Detect which cell encompasses the target text, then output its (x, y) center coordinate. 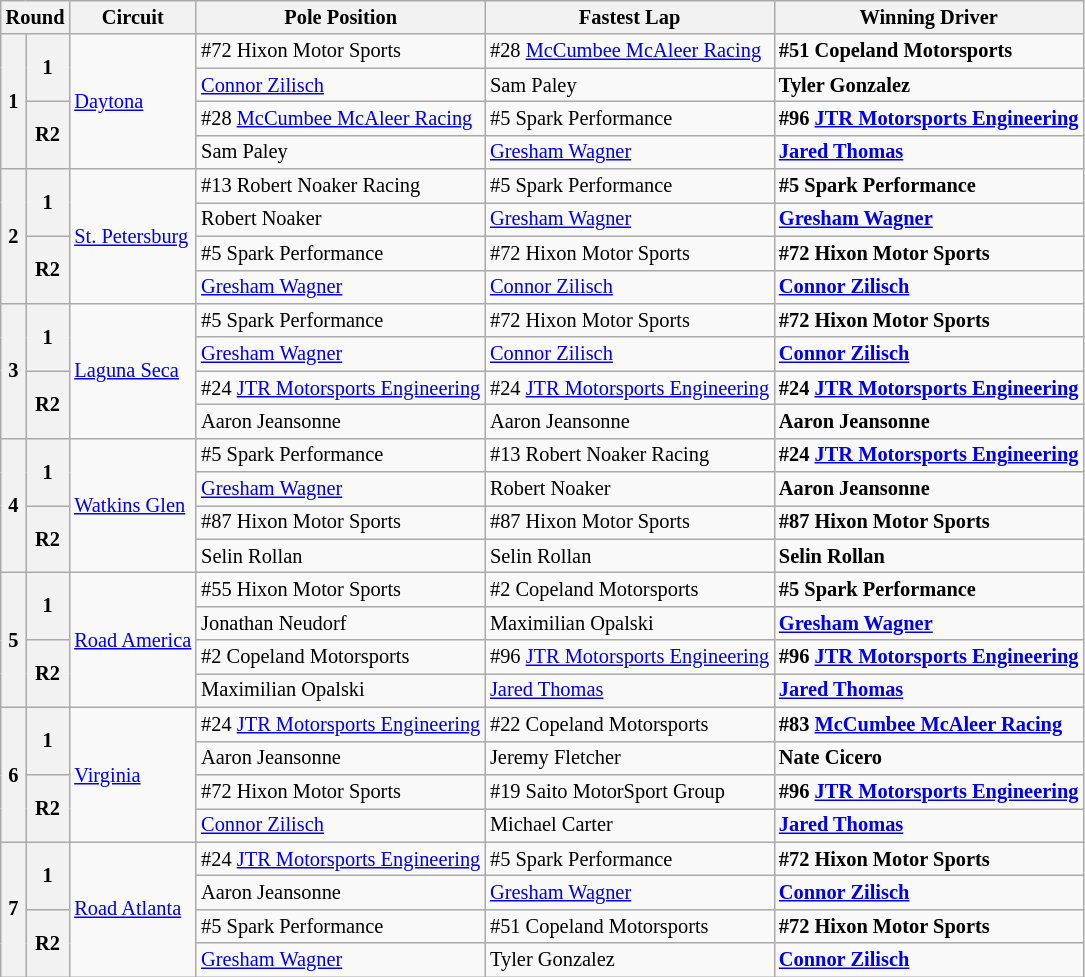
Laguna Seca (132, 370)
Jeremy Fletcher (630, 758)
St. Petersburg (132, 236)
Nate Cicero (928, 758)
2 (14, 236)
#83 McCumbee McAleer Racing (928, 724)
3 (14, 370)
#22 Copeland Motorsports (630, 724)
Winning Driver (928, 17)
5 (14, 640)
Pole Position (340, 17)
Michael Carter (630, 825)
4 (14, 506)
Circuit (132, 17)
Fastest Lap (630, 17)
Road America (132, 640)
7 (14, 910)
Watkins Glen (132, 506)
6 (14, 774)
Daytona (132, 102)
Round (36, 17)
#55 Hixon Motor Sports (340, 589)
#19 Saito MotorSport Group (630, 791)
Jonathan Neudorf (340, 623)
Virginia (132, 774)
Road Atlanta (132, 910)
